Return the [X, Y] coordinate for the center point of the cell that contains the specified text.  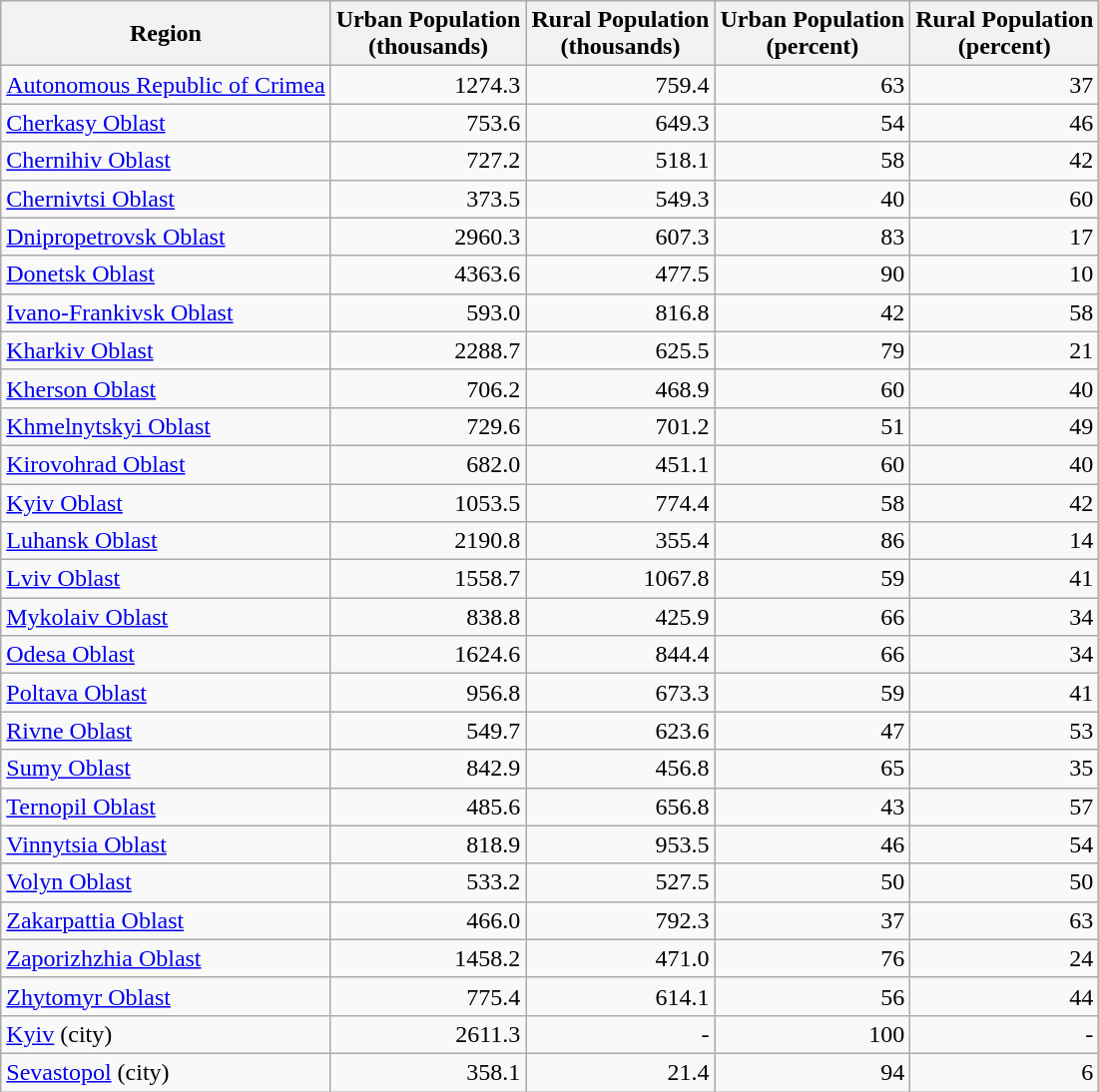
844.4 [621, 655]
466.0 [428, 920]
Mykolaiv Oblast [166, 617]
14 [1004, 541]
65 [813, 769]
2960.3 [428, 237]
471.0 [621, 958]
485.6 [428, 807]
956.8 [428, 693]
759.4 [621, 85]
355.4 [621, 541]
Zaporizhzhia Oblast [166, 958]
94 [813, 1072]
Kharkiv Oblast [166, 350]
49 [1004, 426]
2611.3 [428, 1034]
607.3 [621, 237]
10 [1004, 274]
Kyiv Oblast [166, 502]
21 [1004, 350]
518.1 [621, 161]
Vinnytsia Oblast [166, 844]
Poltava Oblast [166, 693]
Khmelnytskyi Oblast [166, 426]
Zakarpattia Oblast [166, 920]
729.6 [428, 426]
43 [813, 807]
Rural Population(thousands) [621, 34]
Volyn Oblast [166, 882]
701.2 [621, 426]
Odesa Oblast [166, 655]
47 [813, 731]
1558.7 [428, 579]
Cherkasy Oblast [166, 123]
816.8 [621, 312]
56 [813, 996]
614.1 [621, 996]
1274.3 [428, 85]
Kyiv (city) [166, 1034]
Urban Population(thousands) [428, 34]
Chernivtsi Oblast [166, 199]
1053.5 [428, 502]
468.9 [621, 388]
4363.6 [428, 274]
Kirovohrad Oblast [166, 464]
6 [1004, 1072]
1624.6 [428, 655]
100 [813, 1034]
Sevastopol (city) [166, 1072]
753.6 [428, 123]
35 [1004, 769]
Zhytomyr Oblast [166, 996]
477.5 [621, 274]
527.5 [621, 882]
818.9 [428, 844]
76 [813, 958]
682.0 [428, 464]
649.3 [621, 123]
44 [1004, 996]
1458.2 [428, 958]
774.4 [621, 502]
Kherson Oblast [166, 388]
Ivano-Frankivsk Oblast [166, 312]
451.1 [621, 464]
53 [1004, 731]
21.4 [621, 1072]
373.5 [428, 199]
593.0 [428, 312]
549.7 [428, 731]
Region [166, 34]
Donetsk Oblast [166, 274]
Dnipropetrovsk Oblast [166, 237]
24 [1004, 958]
706.2 [428, 388]
623.6 [621, 731]
17 [1004, 237]
Luhansk Oblast [166, 541]
Sumy Oblast [166, 769]
656.8 [621, 807]
533.2 [428, 882]
358.1 [428, 1072]
456.8 [621, 769]
549.3 [621, 199]
79 [813, 350]
792.3 [621, 920]
727.2 [428, 161]
673.3 [621, 693]
953.5 [621, 844]
Urban Population(percent) [813, 34]
Rural Population(percent) [1004, 34]
83 [813, 237]
625.5 [621, 350]
838.8 [428, 617]
2288.7 [428, 350]
1067.8 [621, 579]
Chernihiv Oblast [166, 161]
86 [813, 541]
425.9 [621, 617]
2190.8 [428, 541]
Lviv Oblast [166, 579]
Autonomous Republic of Crimea [166, 85]
Ternopil Oblast [166, 807]
842.9 [428, 769]
51 [813, 426]
775.4 [428, 996]
90 [813, 274]
Rivne Oblast [166, 731]
57 [1004, 807]
